Provide the [x, y] coordinate of the cell's center where the given text is located.  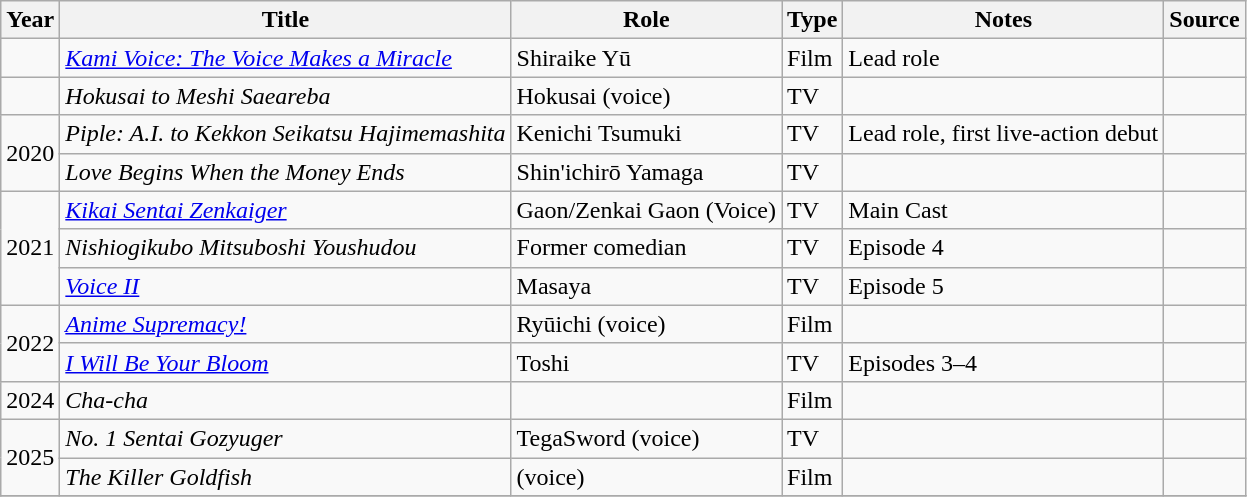
Lead role [1004, 58]
2025 [30, 457]
2022 [30, 343]
Source [1204, 20]
I Will Be Your Bloom [286, 362]
Lead role, first live-action debut [1004, 134]
Episodes 3–4 [1004, 362]
Love Begins When the Money Ends [286, 172]
Gaon/Zenkai Gaon (Voice) [646, 210]
Toshi [646, 362]
2021 [30, 248]
Shin'ichirō Yamaga [646, 172]
Former comedian [646, 248]
Hokusai (voice) [646, 96]
2024 [30, 400]
Kami Voice: The Voice Makes a Miracle [286, 58]
Main Cast [1004, 210]
Piple: A.I. to Kekkon Seikatsu Hajimemashita [286, 134]
Episode 5 [1004, 286]
Cha-cha [286, 400]
The Killer Goldfish [286, 477]
Shiraike Yū [646, 58]
Kenichi Tsumuki [646, 134]
Role [646, 20]
Anime Supremacy! [286, 324]
Type [812, 20]
Masaya [646, 286]
Voice II [286, 286]
Nishiogikubo Mitsuboshi Youshudou [286, 248]
Episode 4 [1004, 248]
No. 1 Sentai Gozyuger [286, 438]
Kikai Sentai Zenkaiger [286, 210]
Title [286, 20]
Notes [1004, 20]
Hokusai to Meshi Saeareba [286, 96]
TegaSword (voice) [646, 438]
Year [30, 20]
(voice) [646, 477]
Ryūichi (voice) [646, 324]
2020 [30, 153]
